Pinpoint the cell where the given text exists, returning its [x, y] midpoint coordinate. 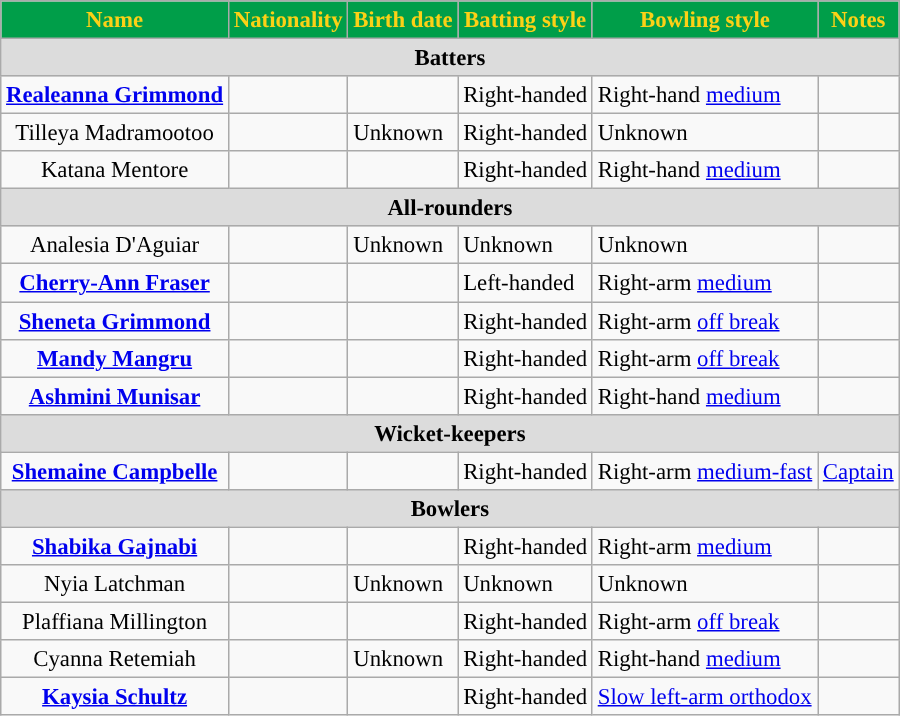
Right-arm medium-fast [704, 471]
Wicket-keepers [450, 433]
Cyanna Retemiah [115, 659]
Sheneta Grimmond [115, 321]
Shemaine Campbelle [115, 471]
Left-handed [526, 283]
All-rounders [450, 208]
Plaffiana Millington [115, 621]
Notes [858, 20]
Mandy Mangru [115, 358]
Ashmini Munisar [115, 396]
Kaysia Schultz [115, 697]
Cherry-Ann Fraser [115, 283]
Batting style [526, 20]
Analesia D'Aguiar [115, 245]
Slow left-arm orthodox [704, 697]
Realeanna Grimmond [115, 95]
Nyia Latchman [115, 584]
Name [115, 20]
Shabika Gajnabi [115, 546]
Bowlers [450, 509]
Katana Mentore [115, 170]
Nationality [288, 20]
Birth date [403, 20]
Batters [450, 58]
Tilleya Madramootoo [115, 133]
Bowling style [704, 20]
Captain [858, 471]
